From the cell containing the given text, extract its center point as (x, y) coordinate. 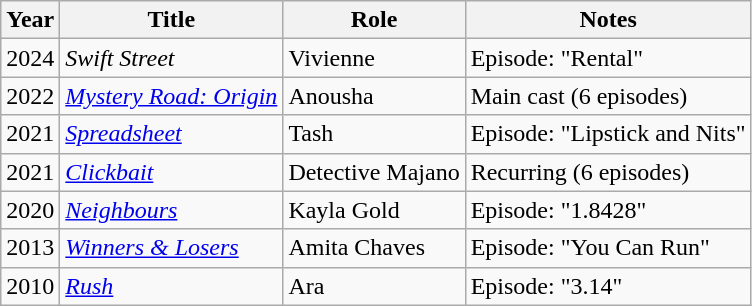
Mystery Road: Origin (172, 96)
Winners & Losers (172, 248)
Episode: "1.8428" (608, 210)
Year (30, 20)
2022 (30, 96)
Tash (374, 134)
Title (172, 20)
Vivienne (374, 58)
Anousha (374, 96)
Clickbait (172, 172)
2013 (30, 248)
Episode: "Rental" (608, 58)
Recurring (6 episodes) (608, 172)
Detective Majano (374, 172)
Amita Chaves (374, 248)
2010 (30, 286)
Ara (374, 286)
Episode: "You Can Run" (608, 248)
Neighbours (172, 210)
2020 (30, 210)
Notes (608, 20)
Swift Street (172, 58)
Rush (172, 286)
Role (374, 20)
Kayla Gold (374, 210)
2024 (30, 58)
Episode: "3.14" (608, 286)
Main cast (6 episodes) (608, 96)
Episode: "Lipstick and Nits" (608, 134)
Spreadsheet (172, 134)
